Find where the given text appears and provide that cell's center as (X, Y) coordinate. 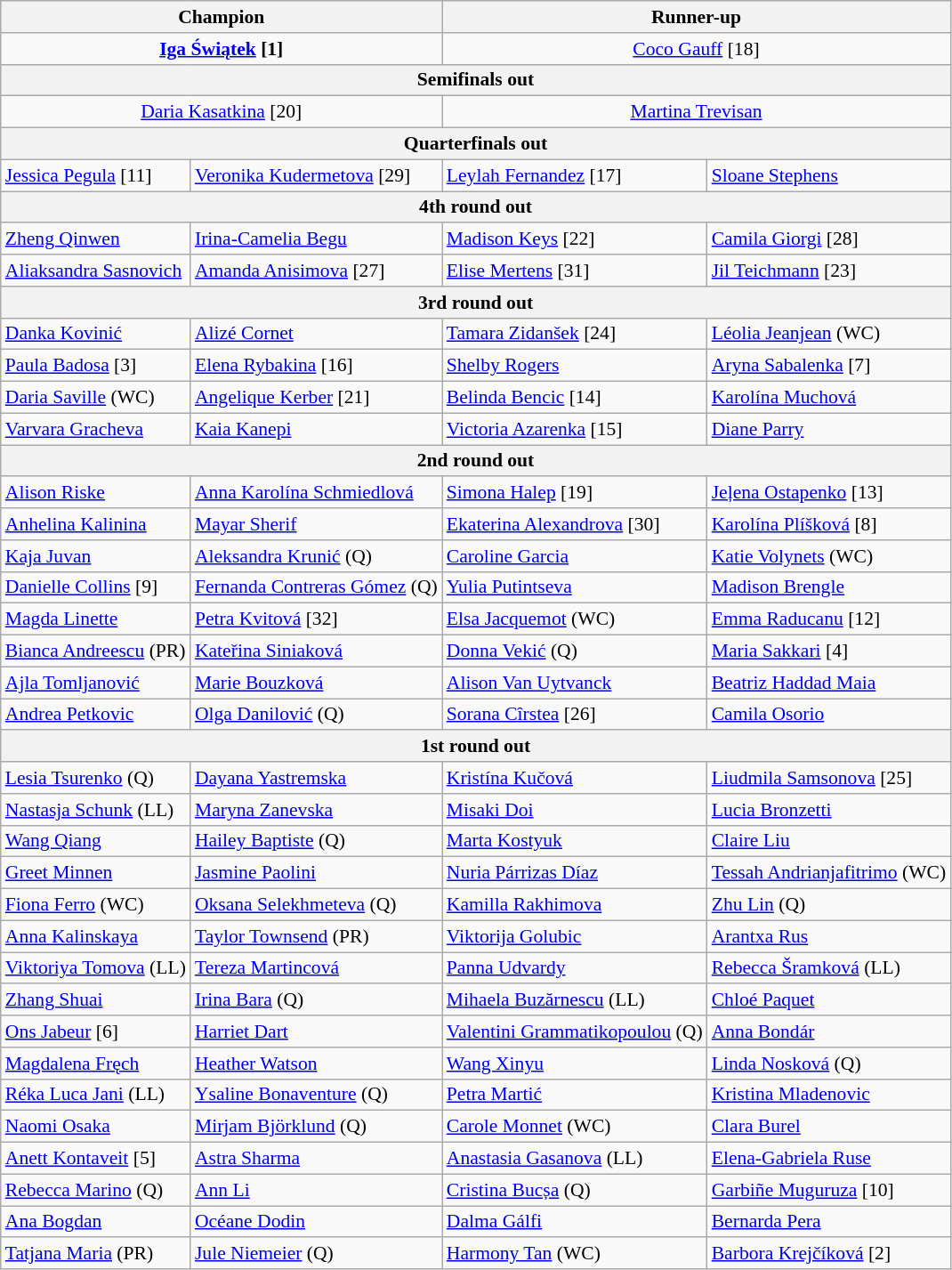
Alison Riske (96, 493)
Anhelina Kalinina (96, 524)
Angelique Kerber [21] (317, 398)
Wang Qiang (96, 841)
Harriet Dart (317, 1031)
Tamara Zidanšek [24] (575, 334)
Jil Teichmann [23] (829, 271)
Iga Świątek [1] (222, 49)
Paula Badosa [3] (96, 366)
Nuria Párrizas Díaz (575, 873)
Viktoriya Tomova (LL) (96, 968)
Panna Udvardy (575, 968)
Camila Osorio (829, 715)
Kaja Juvan (96, 556)
Petra Kvitová [32] (317, 619)
Léolia Jeanjean (WC) (829, 334)
Maria Sakkari [4] (829, 651)
Rebecca Šramková (LL) (829, 968)
Océane Dodin (317, 1222)
Mihaela Buzărnescu (LL) (575, 1000)
Liudmila Samsonova [25] (829, 778)
Misaki Doi (575, 810)
Aliaksandra Sasnovich (96, 271)
Karolína Muchová (829, 398)
Magdalena Fręch (96, 1064)
Martina Trevisan (697, 112)
Zheng Qinwen (96, 239)
Semifinals out (476, 80)
Danka Kovinić (96, 334)
Bianca Andreescu (PR) (96, 651)
Bernarda Pera (829, 1222)
Danielle Collins [9] (96, 587)
Maryna Zanevska (317, 810)
Wang Xinyu (575, 1064)
Astra Sharma (317, 1159)
Kateřina Siniaková (317, 651)
Daria Kasatkina [20] (222, 112)
Kristína Kučová (575, 778)
Jasmine Paolini (317, 873)
3rd round out (476, 303)
Camila Giorgi [28] (829, 239)
Kaia Kanepi (317, 429)
Karolína Plíšková [8] (829, 524)
Taylor Townsend (PR) (317, 936)
Quarterfinals out (476, 144)
Claire Liu (829, 841)
Varvara Gracheva (96, 429)
Mirjam Björklund (Q) (317, 1127)
Veronika Kudermetova [29] (317, 175)
1st round out (476, 747)
Ana Bogdan (96, 1222)
Cristina Bucșa (Q) (575, 1190)
Elsa Jacquemot (WC) (575, 619)
Ysaline Bonaventure (Q) (317, 1095)
Jeļena Ostapenko [13] (829, 493)
Ekaterina Alexandrova [30] (575, 524)
Fernanda Contreras Gómez (Q) (317, 587)
Viktorija Golubic (575, 936)
Mayar Sherif (317, 524)
Simona Halep [19] (575, 493)
Barbora Krejčíková [2] (829, 1254)
Zhu Lin (Q) (829, 905)
Daria Saville (WC) (96, 398)
Aleksandra Krunić (Q) (317, 556)
Sorana Cîrstea [26] (575, 715)
Anna Kalinskaya (96, 936)
Carole Monnet (WC) (575, 1127)
Ajla Tomljanović (96, 683)
Caroline Garcia (575, 556)
Naomi Osaka (96, 1127)
Tessah Andrianjafitrimo (WC) (829, 873)
Madison Keys [22] (575, 239)
Elise Mertens [31] (575, 271)
Madison Brengle (829, 587)
Tatjana Maria (PR) (96, 1254)
Diane Parry (829, 429)
Jule Niemeier (Q) (317, 1254)
Elena Rybakina [16] (317, 366)
Irina-Camelia Begu (317, 239)
Greet Minnen (96, 873)
Fiona Ferro (WC) (96, 905)
Donna Vekić (Q) (575, 651)
Sloane Stephens (829, 175)
Linda Nosková (Q) (829, 1064)
Nastasja Schunk (LL) (96, 810)
Runner-up (697, 17)
Andrea Petkovic (96, 715)
Champion (222, 17)
Anastasia Gasanova (LL) (575, 1159)
Yulia Putintseva (575, 587)
Zhang Shuai (96, 1000)
Aryna Sabalenka [7] (829, 366)
Magda Linette (96, 619)
Garbiñe Muguruza [10] (829, 1190)
Shelby Rogers (575, 366)
Ons Jabeur [6] (96, 1031)
Belinda Bencic [14] (575, 398)
Irina Bara (Q) (317, 1000)
Lucia Bronzetti (829, 810)
Alizé Cornet (317, 334)
Olga Danilović (Q) (317, 715)
Victoria Azarenka [15] (575, 429)
Dalma Gálfi (575, 1222)
Valentini Grammatikopoulou (Q) (575, 1031)
Kristina Mladenovic (829, 1095)
Petra Martić (575, 1095)
Tereza Martincová (317, 968)
Marie Bouzková (317, 683)
Dayana Yastremska (317, 778)
4th round out (476, 207)
Heather Watson (317, 1064)
Katie Volynets (WC) (829, 556)
Anna Bondár (829, 1031)
Réka Luca Jani (LL) (96, 1095)
Beatriz Haddad Maia (829, 683)
Arantxa Rus (829, 936)
Coco Gauff [18] (697, 49)
Ann Li (317, 1190)
Marta Kostyuk (575, 841)
2nd round out (476, 461)
Hailey Baptiste (Q) (317, 841)
Harmony Tan (WC) (575, 1254)
Leylah Fernandez [17] (575, 175)
Elena-Gabriela Ruse (829, 1159)
Alison Van Uytvanck (575, 683)
Oksana Selekhmeteva (Q) (317, 905)
Kamilla Rakhimova (575, 905)
Lesia Tsurenko (Q) (96, 778)
Rebecca Marino (Q) (96, 1190)
Emma Raducanu [12] (829, 619)
Anna Karolína Schmiedlová (317, 493)
Jessica Pegula [11] (96, 175)
Clara Burel (829, 1127)
Anett Kontaveit [5] (96, 1159)
Chloé Paquet (829, 1000)
Amanda Anisimova [27] (317, 271)
